Determine the (x, y) coordinate at the center of the cell enclosing the given text.  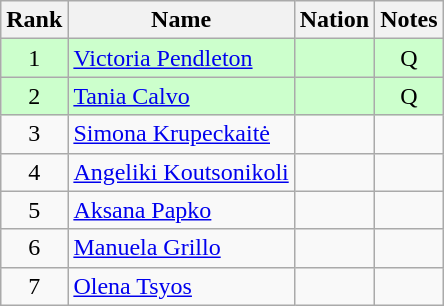
2 (34, 96)
Nation (334, 20)
Aksana Papko (181, 210)
Simona Krupeckaitė (181, 134)
Manuela Grillo (181, 248)
1 (34, 58)
5 (34, 210)
Tania Calvo (181, 96)
7 (34, 286)
Angeliki Koutsonikoli (181, 172)
Name (181, 20)
4 (34, 172)
Notes (409, 20)
Victoria Pendleton (181, 58)
3 (34, 134)
Rank (34, 20)
6 (34, 248)
Olena Tsyos (181, 286)
